Return (x, y) of the center of cell containing provided text 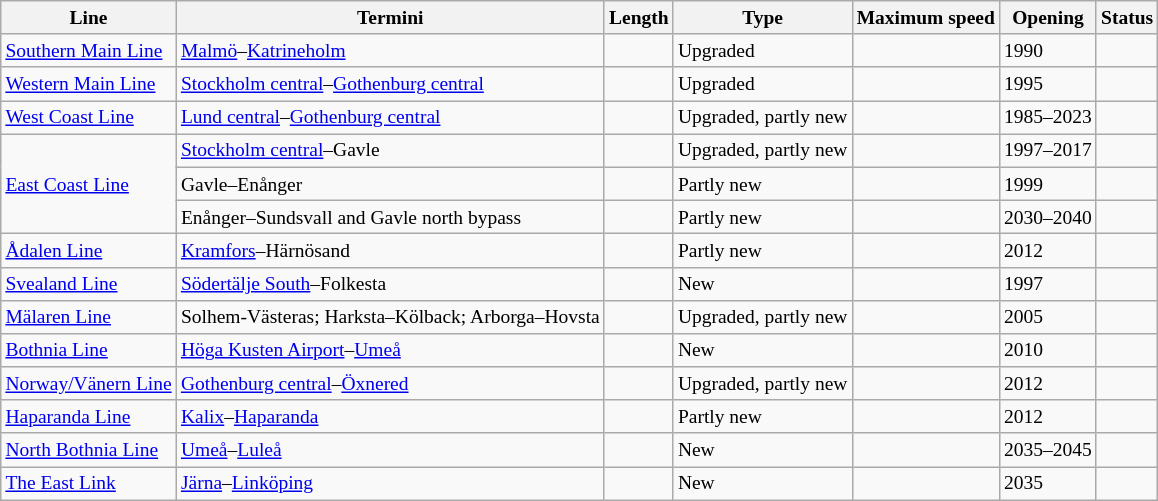
Norway/Vänern Line (89, 384)
1995 (1048, 84)
Svealand Line (89, 284)
Järna–Linköping (390, 484)
Gothenburg central–Öxnered (390, 384)
1997 (1048, 284)
2035 (1048, 484)
Opening (1048, 18)
Bothnia Line (89, 350)
Lund central–Gothenburg central (390, 118)
Södertälje South–Folkesta (390, 284)
Southern Main Line (89, 50)
1999 (1048, 184)
West Coast Line (89, 118)
Haparanda Line (89, 416)
1985–2023 (1048, 118)
2005 (1048, 316)
Kalix–Haparanda (390, 416)
Termini (390, 18)
2010 (1048, 350)
Höga Kusten Airport–Umeå (390, 350)
Solhem-Västeras; Harksta–Kölback; Arborga–Hovsta (390, 316)
2030–2040 (1048, 216)
1990 (1048, 50)
Stockholm central–Gothenburg central (390, 84)
Mälaren Line (89, 316)
Length (638, 18)
Umeå–Luleå (390, 450)
Kramfors–Härnösand (390, 250)
Ådalen Line (89, 250)
The East Link (89, 484)
Malmö–Katrineholm (390, 50)
North Bothnia Line (89, 450)
Stockholm central–Gavle (390, 150)
Status (1126, 18)
East Coast Line (89, 184)
Type (762, 18)
Western Main Line (89, 84)
2035–2045 (1048, 450)
1997–2017 (1048, 150)
Gavle–Enånger (390, 184)
Maximum speed (926, 18)
Enånger–Sundsvall and Gavle north bypass (390, 216)
Line (89, 18)
